Return [X, Y] of the center of cell containing provided text 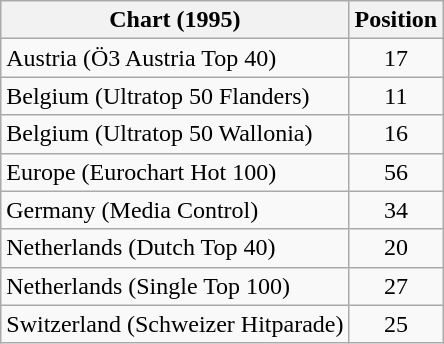
20 [396, 248]
Germany (Media Control) [175, 210]
25 [396, 324]
11 [396, 96]
Position [396, 20]
34 [396, 210]
Belgium (Ultratop 50 Flanders) [175, 96]
27 [396, 286]
Belgium (Ultratop 50 Wallonia) [175, 134]
Switzerland (Schweizer Hitparade) [175, 324]
Austria (Ö3 Austria Top 40) [175, 58]
56 [396, 172]
Netherlands (Single Top 100) [175, 286]
Chart (1995) [175, 20]
17 [396, 58]
16 [396, 134]
Netherlands (Dutch Top 40) [175, 248]
Europe (Eurochart Hot 100) [175, 172]
